Locate the cell with the specified text and output its (X, Y) center coordinate. 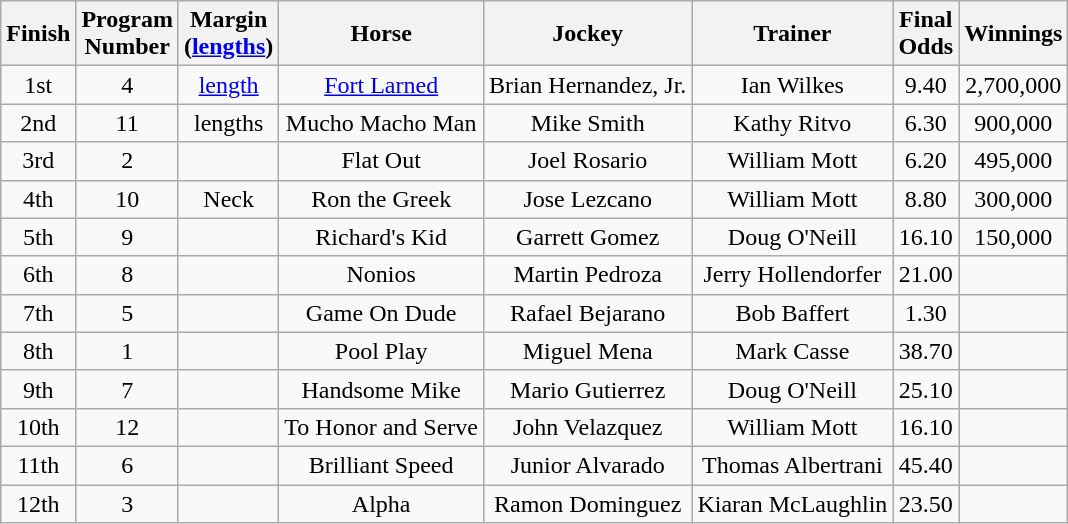
Game On Dude (382, 313)
23.50 (926, 503)
4 (128, 85)
Garrett Gomez (588, 237)
ProgramNumber (128, 34)
6th (38, 275)
length (228, 85)
11 (128, 123)
Neck (228, 199)
Trainer (792, 34)
Rafael Bejarano (588, 313)
9th (38, 389)
2,700,000 (1014, 85)
Junior Alvarado (588, 465)
900,000 (1014, 123)
Miguel Mena (588, 351)
Thomas Albertrani (792, 465)
10 (128, 199)
2 (128, 161)
Mark Casse (792, 351)
495,000 (1014, 161)
9 (128, 237)
Ron the Greek (382, 199)
Brian Hernandez, Jr. (588, 85)
John Velazquez (588, 427)
6.20 (926, 161)
5 (128, 313)
45.40 (926, 465)
10th (38, 427)
9.40 (926, 85)
1st (38, 85)
8 (128, 275)
7th (38, 313)
5th (38, 237)
Richard's Kid (382, 237)
1 (128, 351)
Winnings (1014, 34)
Ian Wilkes (792, 85)
Flat Out (382, 161)
Martin Pedroza (588, 275)
11th (38, 465)
Mike Smith (588, 123)
150,000 (1014, 237)
Margin(lengths) (228, 34)
lengths (228, 123)
Jockey (588, 34)
Jose Lezcano (588, 199)
12 (128, 427)
6.30 (926, 123)
Kathy Ritvo (792, 123)
300,000 (1014, 199)
Finish (38, 34)
1.30 (926, 313)
Horse (382, 34)
Alpha (382, 503)
21.00 (926, 275)
Bob Baffert (792, 313)
3 (128, 503)
25.10 (926, 389)
6 (128, 465)
12th (38, 503)
To Honor and Serve (382, 427)
Jerry Hollendorfer (792, 275)
Brilliant Speed (382, 465)
38.70 (926, 351)
Final Odds (926, 34)
4th (38, 199)
Handsome Mike (382, 389)
Mario Gutierrez (588, 389)
8th (38, 351)
3rd (38, 161)
Kiaran McLaughlin (792, 503)
2nd (38, 123)
Fort Larned (382, 85)
8.80 (926, 199)
Pool Play (382, 351)
7 (128, 389)
Ramon Dominguez (588, 503)
Joel Rosario (588, 161)
Nonios (382, 275)
Mucho Macho Man (382, 123)
